Find where the given text appears and provide that cell's center as [x, y] coordinate. 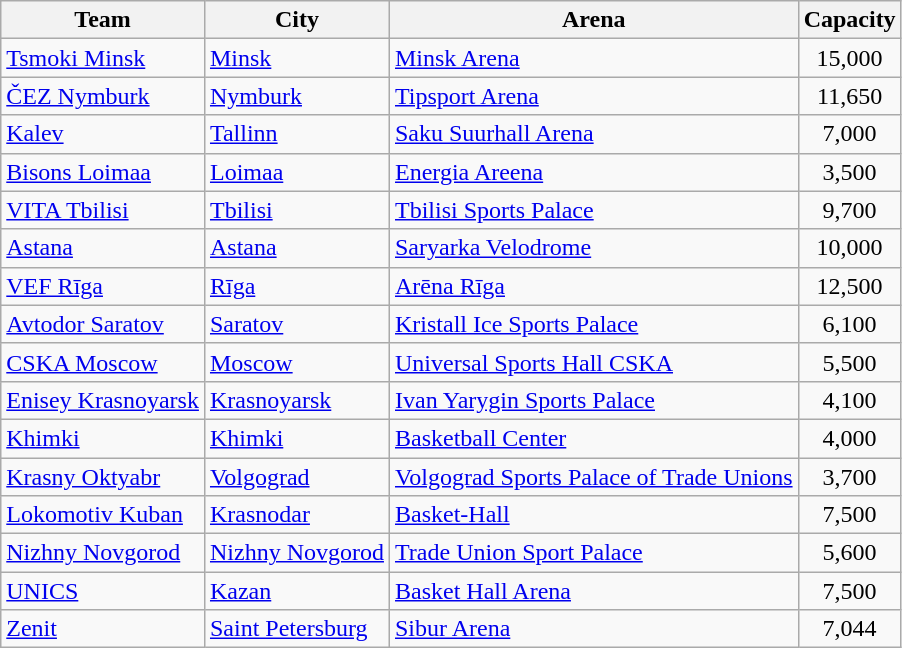
Volgograd Sports Palace of Trade Unions [594, 477]
Saku Suurhall Arena [594, 134]
Lokomotiv Kuban [103, 515]
Krasnoyarsk [296, 400]
Tallinn [296, 134]
Basketball Center [594, 438]
Energia Areena [594, 172]
Saratov [296, 324]
ČEZ Nymburk [103, 96]
Krasny Oktyabr [103, 477]
15,000 [850, 58]
UNICS [103, 591]
Ivan Yarygin Sports Palace [594, 400]
Rīga [296, 286]
12,500 [850, 286]
Basket Hall Arena [594, 591]
Arena [594, 20]
Team [103, 20]
11,650 [850, 96]
5,600 [850, 553]
7,000 [850, 134]
Enisey Krasnoyarsk [103, 400]
3,500 [850, 172]
Trade Union Sport Palace [594, 553]
Sibur Arena [594, 629]
6,100 [850, 324]
Kalev [103, 134]
Kazan [296, 591]
Volgograd [296, 477]
Tbilisi [296, 210]
Arēna Rīga [594, 286]
Nymburk [296, 96]
VEF Rīga [103, 286]
4,100 [850, 400]
Moscow [296, 362]
Capacity [850, 20]
Loimaa [296, 172]
Tbilisi Sports Palace [594, 210]
Minsk Arena [594, 58]
10,000 [850, 248]
5,500 [850, 362]
Avtodor Saratov [103, 324]
Tipsport Arena [594, 96]
Kristall Ice Sports Palace [594, 324]
Saint Petersburg [296, 629]
Zenit [103, 629]
Minsk [296, 58]
9,700 [850, 210]
Universal Sports Hall CSKA [594, 362]
Saryarka Velodrome [594, 248]
3,700 [850, 477]
Bisons Loimaa [103, 172]
7,044 [850, 629]
City [296, 20]
4,000 [850, 438]
Tsmoki Minsk [103, 58]
Basket-Hall [594, 515]
VITA Tbilisi [103, 210]
Krasnodar [296, 515]
CSKA Moscow [103, 362]
